Provide the [X, Y] coordinate of the cell's center where the given text is located.  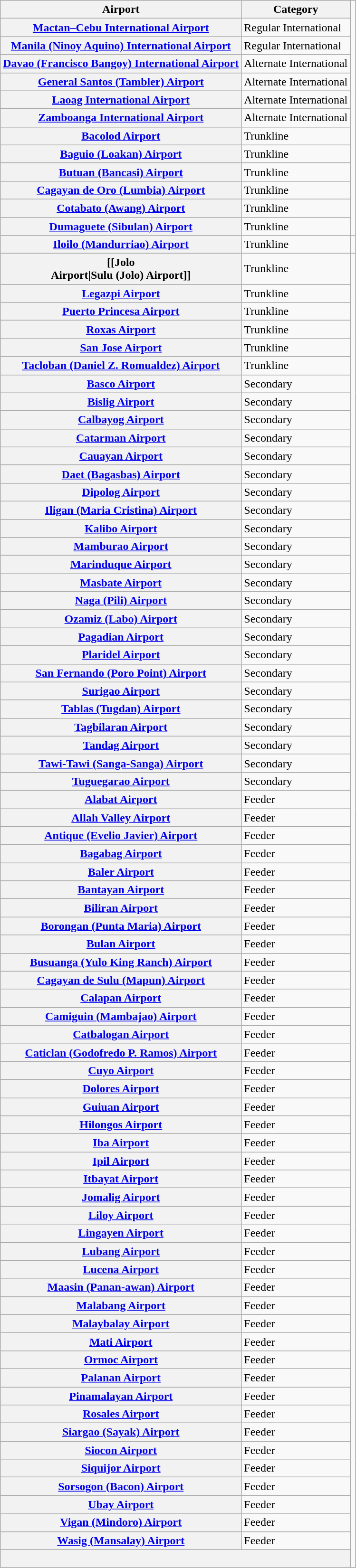
Bantayan Airport [121, 890]
Mactan–Cebu International Airport [121, 28]
Kalibo Airport [121, 529]
Baler Airport [121, 872]
Bislig Airport [121, 402]
Laoag International Airport [121, 100]
Vigan (Mindoro) Airport [121, 1522]
Borongan (Punta Maria) Airport [121, 926]
Bulan Airport [121, 944]
Baguio (Loakan) Airport [121, 154]
Tacloban (Daniel Z. Romualdez) Airport [121, 366]
Cuyo Airport [121, 1070]
Calapan Airport [121, 998]
Liloy Airport [121, 1215]
Alabat Airport [121, 799]
Tuguegarao Airport [121, 781]
Tawi-Tawi (Sanga-Sanga) Airport [121, 763]
Ozamiz (Labo) Airport [121, 619]
Sorsogon (Bacon) Airport [121, 1486]
Rosales Airport [121, 1414]
Plaridel Airport [121, 655]
Masbate Airport [121, 583]
Camiguin (Mambajao) Airport [121, 1016]
Tagbilaran Airport [121, 727]
Siquijor Airport [121, 1468]
Bagabag Airport [121, 854]
Ubay Airport [121, 1504]
Cauayan Airport [121, 456]
Busuanga (Yulo King Ranch) Airport [121, 962]
Cotabato (Awang) Airport [121, 208]
Mamburao Airport [121, 547]
Malabang Airport [121, 1305]
Cagayan de Sulu (Mapun) Airport [121, 980]
Category [296, 9]
Tandag Airport [121, 745]
Puerto Princesa Airport [121, 312]
Malaybalay Airport [121, 1323]
Maasin (Panan-awan) Airport [121, 1287]
Allah Valley Airport [121, 817]
Pinamalayan Airport [121, 1396]
Antique (Evelio Javier) Airport [121, 836]
Siocon Airport [121, 1450]
Iloilo (Mandurriao) Airport [121, 245]
General Santos (Tambler) Airport [121, 82]
Guiuan Airport [121, 1107]
Manila (Ninoy Aquino) International Airport [121, 46]
Roxas Airport [121, 330]
Jomalig Airport [121, 1197]
Zamboanga International Airport [121, 118]
Dolores Airport [121, 1088]
Dipolog Airport [121, 492]
Legazpi Airport [121, 293]
Lucena Airport [121, 1269]
San Fernando (Poro Point) Airport [121, 673]
Catbalogan Airport [121, 1034]
Naga (Pili) Airport [121, 601]
Siargao (Sayak) Airport [121, 1432]
Daet (Bagasbas) Airport [121, 474]
Basco Airport [121, 384]
Ormoc Airport [121, 1360]
Hilongos Airport [121, 1125]
Wasig (Mansalay) Airport [121, 1540]
Ipil Airport [121, 1161]
Dumaguete (Sibulan) Airport [121, 227]
Palanan Airport [121, 1378]
Lingayen Airport [121, 1233]
Tablas (Tugdan) Airport [121, 709]
Pagadian Airport [121, 637]
San Jose Airport [121, 348]
Bacolod Airport [121, 136]
Itbayat Airport [121, 1179]
Caticlan (Godofredo P. Ramos) Airport [121, 1052]
Cagayan de Oro (Lumbia) Airport [121, 190]
[[JoloAirport|Sulu (Jolo) Airport]] [121, 269]
Mati Airport [121, 1341]
Davao (Francisco Bangoy) International Airport [121, 64]
Butuan (Bancasi) Airport [121, 172]
Biliran Airport [121, 908]
Iba Airport [121, 1143]
Marinduque Airport [121, 565]
Catarman Airport [121, 438]
Surigao Airport [121, 691]
Iligan (Maria Cristina) Airport [121, 510]
Calbayog Airport [121, 420]
Airport [121, 9]
Lubang Airport [121, 1251]
